Capture the cell that displays the provided text and extract its [x, y] central coordinate. 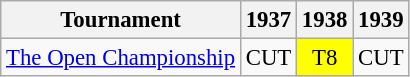
Tournament [121, 20]
1937 [268, 20]
1938 [325, 20]
T8 [325, 58]
The Open Championship [121, 58]
1939 [381, 20]
